Provide the [x, y] coordinate of the cell's center where the given text is located.  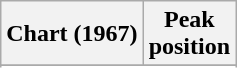
Chart (1967) [72, 34]
Peakposition [189, 34]
